Extract the [x, y] coordinate from the center of the cell holding the provided text.  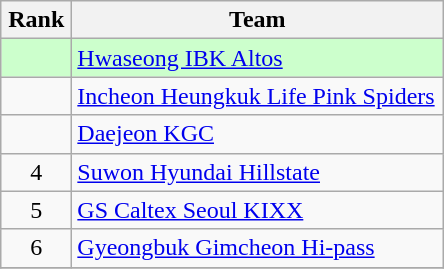
4 [36, 172]
Incheon Heungkuk Life Pink Spiders [258, 96]
Daejeon KGC [258, 134]
GS Caltex Seoul KIXX [258, 210]
5 [36, 210]
6 [36, 248]
Hwaseong IBK Altos [258, 58]
Team [258, 20]
Suwon Hyundai Hillstate [258, 172]
Gyeongbuk Gimcheon Hi-pass [258, 248]
Rank [36, 20]
